Search for the cell housing the specified text and yield its (x, y) center coordinate. 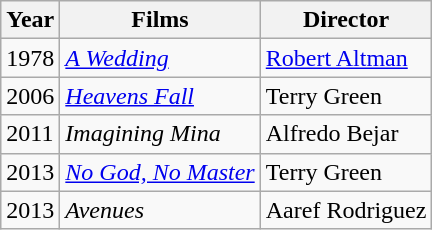
Alfredo Bejar (346, 134)
Heavens Fall (160, 96)
A Wedding (160, 58)
1978 (30, 58)
Robert Altman (346, 58)
Films (160, 20)
Imagining Mina (160, 134)
Year (30, 20)
2006 (30, 96)
No God, No Master (160, 172)
Aaref Rodriguez (346, 210)
Avenues (160, 210)
2011 (30, 134)
Director (346, 20)
